Provide the (X, Y) coordinate of the cell's center where the given text is located.  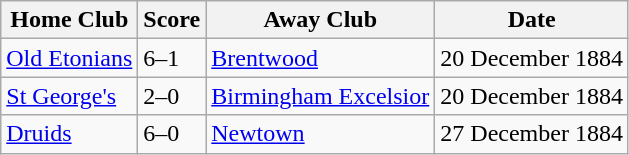
6–1 (172, 58)
27 December 1884 (532, 134)
Newtown (320, 134)
Away Club (320, 20)
Score (172, 20)
Old Etonians (70, 58)
Date (532, 20)
Birmingham Excelsior (320, 96)
Brentwood (320, 58)
Home Club (70, 20)
6–0 (172, 134)
Druids (70, 134)
2–0 (172, 96)
St George's (70, 96)
